Provide the (X, Y) coordinate of the cell's center where the given text is located.  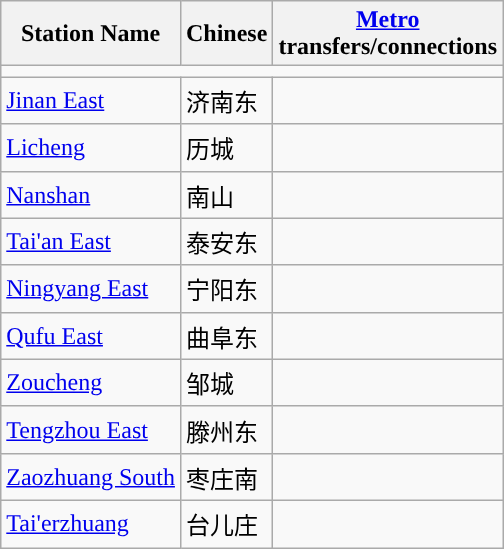
邹城 (226, 382)
滕州东 (226, 430)
Ningyang East (91, 288)
Tai'an East (91, 242)
Jinan East (91, 100)
泰安东 (226, 242)
Chinese (226, 34)
曲阜东 (226, 336)
Station Name (91, 34)
Zaozhuang South (91, 476)
Metrotransfers/connections (388, 34)
济南东 (226, 100)
Qufu East (91, 336)
枣庄南 (226, 476)
历城 (226, 148)
Licheng (91, 148)
Nanshan (91, 194)
南山 (226, 194)
台儿庄 (226, 524)
Tai'erzhuang (91, 524)
宁阳东 (226, 288)
Zoucheng (91, 382)
Tengzhou East (91, 430)
